Extract the (X, Y) coordinate from the center of the cell holding the provided text.  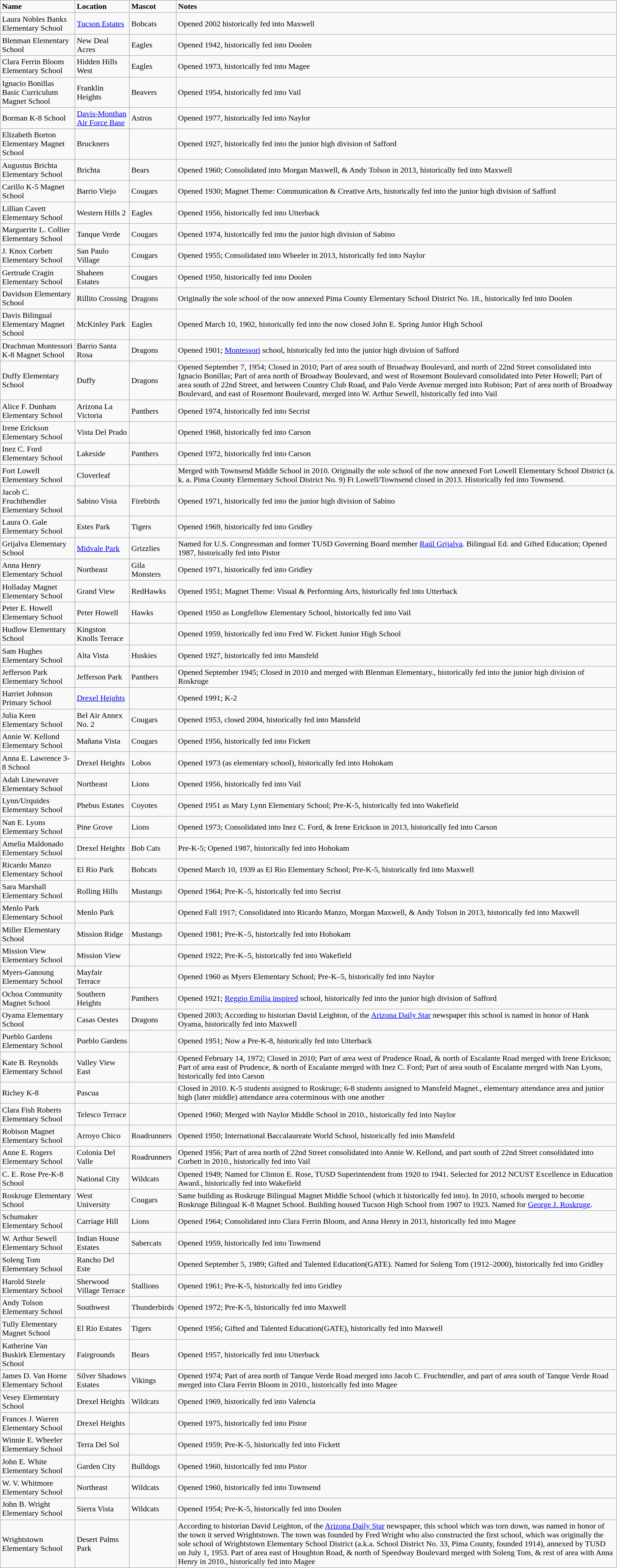
Opened 1960 as Myers Elementary School; Pre-K–5, historically fed into Naylor (397, 977)
Schumaker Elementary School (38, 1221)
Opened Fall 1917; Consolidated into Ricardo Manzo, Morgan Maxwell, & Andy Tolson in 2013, historically fed into Maxwell (397, 912)
Wrightstown Elementary School (38, 1544)
Opened 1954, historically fed into Vail (397, 92)
John B. Wright Elementary School (38, 1509)
Jefferson Park Elementary School (38, 677)
Opened 1955; Consolidated into Wheeler in 2013, historically fed into Naylor (397, 256)
Laura O. Gale Elementary School (38, 527)
McKinley Park (102, 324)
Tucson Estates (102, 24)
Opened March 10, 1902, historically fed into the now closed John E. Spring Junior High School (397, 324)
Ochoa Community Magnet School (38, 998)
Stallions (153, 1286)
Vesey Elementary School (38, 1402)
Opened 1927, historically fed into the junior high division of Safford (397, 144)
Augustus Brichta Elementary School (38, 170)
C. E. Rose Pre-K-8 School (38, 1178)
Opened September 1945; Closed in 2010 and merged with Blenman Elementary., historically fed into the junior high division of Roskruge (397, 677)
Opened March 10, 1939 as El Rio Elementary School; Pre-K-5, historically fed into Maxwell (397, 869)
Tanque Verde (102, 234)
Opened 1951; Now a Pre-K-8, historically fed into Utterback (397, 1041)
Grizzlies (153, 548)
Winnie E. Wheeler Elementary School (38, 1444)
Opened 1957, historically fed into Utterback (397, 1354)
Hudlow Elementary School (38, 634)
Firebirds (153, 501)
Opened 1973 (as elementary school), historically fed into Hohokam (397, 763)
Rolling Hills (102, 891)
Harriet Johnson Primary School (38, 698)
Opened 1953, closed 2004, historically fed into Mansfeld (397, 720)
Kate B. Reynolds Elementary School (38, 1067)
Opened 1972, historically fed into Carson (397, 454)
Opened 1959, historically fed into Fred W. Fickett Junior High School (397, 634)
Clara Fish Roberts Elementary School (38, 1114)
Irene Erickson Elementary School (38, 432)
Opened 1956, historically fed into Utterback (397, 213)
Vista Del Prado (102, 432)
Opened 1991; K-2 (397, 698)
Davis-Monthan Air Force Base (102, 118)
Rancho Del Este (102, 1264)
Alta Vista (102, 655)
Barrio Viejo (102, 191)
Bel Air Annex No. 2 (102, 720)
Mission View (102, 955)
Opened 1942, historically fed into Doolen (397, 45)
Adah Lineweaver Elementary School (38, 784)
El Río Estates (102, 1329)
Anne E. Rogers Elementary School (38, 1157)
Duffy (102, 381)
Southern Heights (102, 998)
Bulldogs (153, 1466)
Valley View East (102, 1067)
Franklin Heights (102, 92)
Menlo Park Elementary School (38, 912)
Lobos (153, 763)
W. V. Whitmore Elementary School (38, 1487)
Pueblo Gardens Elementary School (38, 1041)
Opened 1956, historically fed into Fickett (397, 741)
Grijalva Elementary School (38, 548)
Opened 2002 historically fed into Maxwell (397, 24)
Opened 1954; Pre-K-5, historically fed into Doolen (397, 1509)
Opened 1969, historically fed into Gridley (397, 527)
Opened 1951; Magnet Theme: Visual & Performing Arts, historically fed into Utterback (397, 591)
Desert Palms Park (102, 1544)
RedHawks (153, 591)
Laura Nobles Banks Elementary School (38, 24)
Arizona La Victoria (102, 411)
Bob Cats (153, 848)
Opened 1975, historically fed into Pistor (397, 1423)
Estes Park (102, 527)
Amelia Maldonado Elementary School (38, 848)
Western Hills 2 (102, 213)
Opened September 5, 1989; Gifted and Talented Education(GATE). Named for Soleng Tom (1912–2000), historically fed into Gridley (397, 1264)
Terra Del Sol (102, 1444)
National City (102, 1178)
Anna E. Lawrence 3-8 School (38, 763)
Rillito Crossing (102, 298)
Sabino Vista (102, 501)
Alice F. Dunham Elementary School (38, 411)
Opened 1961; Pre-K-5, historically fed into Gridley (397, 1286)
Opened 1972; Pre-K-5, historically fed into Maxwell (397, 1307)
Tully Elementary Magnet School (38, 1329)
Clara Ferrin Bloom Elementary School (38, 67)
Opened 1950; International Baccalaureate World School, historically fed into Mansfeld (397, 1136)
Opened 1977, historically fed into Naylor (397, 118)
Jefferson Park (102, 677)
Drachman Montessori K-8 Magnet School (38, 350)
Borman K-8 School (38, 118)
Pascua (102, 1093)
Opened 1960; Merged with Naylor Middle School in 2010., historically fed into Naylor (397, 1114)
Bruckners (102, 144)
Astros (153, 118)
Sierra Vista (102, 1509)
Barrio Santa Rosa (102, 350)
Shaheen Estates (102, 277)
J. Knox Corbett Elementary School (38, 256)
Opened 1973, historically fed into Magee (397, 67)
Opened 1974, historically fed into Secrist (397, 411)
Gertrude Cragin Elementary School (38, 277)
Roskruge Elementary School (38, 1200)
Opened 1981; Pre-K–5, historically fed into Hohokam (397, 934)
Vikings (153, 1381)
Carriage Hill (102, 1221)
Julia Keen Elementary School (38, 720)
Opened 1964; Consolidated into Clara Ferrin Bloom, and Anna Henry in 2013, historically fed into Magee (397, 1221)
Opened 1927, historically fed into Mansfeld (397, 655)
Peter E. Howell Elementary School (38, 613)
Opened 1930; Magnet Theme: Communication & Creative Arts, historically fed into the junior high division of Safford (397, 191)
West University (102, 1200)
Huskies (153, 655)
Name (38, 7)
Menlo Park (102, 912)
Nan E. Lyons Elementary School (38, 827)
Frances J. Warren Elementary School (38, 1423)
Opened 1959, historically fed into Townsend (397, 1243)
Location (102, 7)
San Paulo Village (102, 256)
Opened 1901; Montessori school, historically fed into the junior high division of Safford (397, 350)
Sabercats (153, 1243)
Notes (397, 7)
Southwest (102, 1307)
Oyama Elementary School (38, 1020)
Opened 1956; Gifted and Talented Education(GATE), historically fed into Maxwell (397, 1329)
Garden City (102, 1466)
Opened 1959; Pre-K-5, historically fed into Fickett (397, 1444)
Miller Elementary School (38, 934)
Richey K-8 (38, 1093)
Duffy Elementary School (38, 381)
Harold Steele Elementary School (38, 1286)
Opened 1968, historically fed into Carson (397, 432)
El Río Park (102, 869)
Originally the sole school of the now annexed Pima County Elementary School District No. 18., historically fed into Doolen (397, 298)
Hawks (153, 613)
Silver Shadows Estates (102, 1381)
Phebus Estates (102, 806)
Pre-K-5; Opened 1987, historically fed into Hohokam (397, 848)
Opened 1960; Consolidated into Morgan Maxwell, & Andy Tolson in 2013, historically fed into Maxwell (397, 170)
Ricardo Manzo Elementary School (38, 869)
Opened 1950, historically fed into Doolen (397, 277)
Mañana Vista (102, 741)
Mission View Elementary School (38, 955)
Andy Tolson Elementary School (38, 1307)
Colonia Del Valle (102, 1157)
Opened 1974, historically fed into the junior high division of Sabino (397, 234)
Opened 1956, historically fed into Vail (397, 784)
James D. Van Horne Elementary School (38, 1381)
Lynn/Urquides Elementary School (38, 806)
Mayfair Terrace (102, 977)
W. Arthur Sewell Elementary School (38, 1243)
Anna Henry Elementary School (38, 570)
Opened 1960, historically fed into Townsend (397, 1487)
Casas Oestes (102, 1020)
Midvale Park (102, 548)
Hidden Hills West (102, 67)
Sara Marshall Elementary School (38, 891)
Opened 1960, historically fed into Pistor (397, 1466)
Katherine Van Buskirk Elementary School (38, 1354)
New Deal Acres (102, 45)
Blenman Elementary School (38, 45)
Lillian Cavett Elementary School (38, 213)
Carillo K-5 Magnet School (38, 191)
Inez C. Ford Elementary School (38, 454)
Pueblo Gardens (102, 1041)
Opened 1921; Reggio Emilia inspired school, historically fed into the junior high division of Safford (397, 998)
Thunderbirds (153, 1307)
Opened 1922; Pre-K–5, historically fed into Wakefield (397, 955)
Sherwood Village Terrace (102, 1286)
Gila Monsters (153, 570)
Kingston Knolls Terrace (102, 634)
John E. White Elementary School (38, 1466)
Opened 1971, historically fed into the junior high division of Sabino (397, 501)
Soleng Tom Elementary School (38, 1264)
Opened 1971, historically fed into Gridley (397, 570)
Lakeside (102, 454)
Opened 1973; Consolidated into Inez C. Ford, & Irene Erickson in 2013, historically fed into Carson (397, 827)
Cloverleaf (102, 475)
Jacob C. Fruchthendler Elementary School (38, 501)
Fairgrounds (102, 1354)
Marguerite L. Collier Elementary School (38, 234)
Opened 1951 as Mary Lynn Elementary School; Pre-K-5, historically fed into Wakefield (397, 806)
Sam Hughes Elementary School (38, 655)
Robison Magnet Elementary School (38, 1136)
Opened 1950 as Longfellow Elementary School, historically fed into Vail (397, 613)
Coyotes (153, 806)
Grand View (102, 591)
Holladay Magnet Elementary School (38, 591)
Davis Bilingual Elementary Magnet School (38, 324)
Mascot (153, 7)
Davidson Elementary School (38, 298)
Indian House Estates (102, 1243)
Ignacio Bonillas Basic Curriculum Magnet School (38, 92)
Fort Lowell Elementary School (38, 475)
Elizabeth Borton Elementary Magnet School (38, 144)
Annie W. Kellond Elementary School (38, 741)
Beavers (153, 92)
Myers-Ganoung Elementary School (38, 977)
Arroyo Chico (102, 1136)
Opened 1964; Pre-K–5, historically fed into Secrist (397, 891)
Pine Grove (102, 827)
Telesco Terrace (102, 1114)
Peter Howell (102, 613)
Mission Ridge (102, 934)
Brichta (102, 170)
Opened 1969, historically fed into Valencia (397, 1402)
